Find where the given text appears and provide that cell's center as (x, y) coordinate. 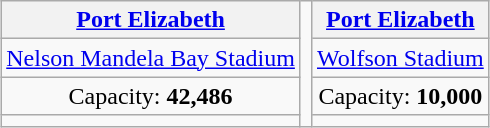
Capacity: 10,000 (400, 96)
Wolfson Stadium (400, 58)
Capacity: 42,486 (151, 96)
Nelson Mandela Bay Stadium (151, 58)
